Provide the (x, y) coordinate of the cell's center where the given text is located.  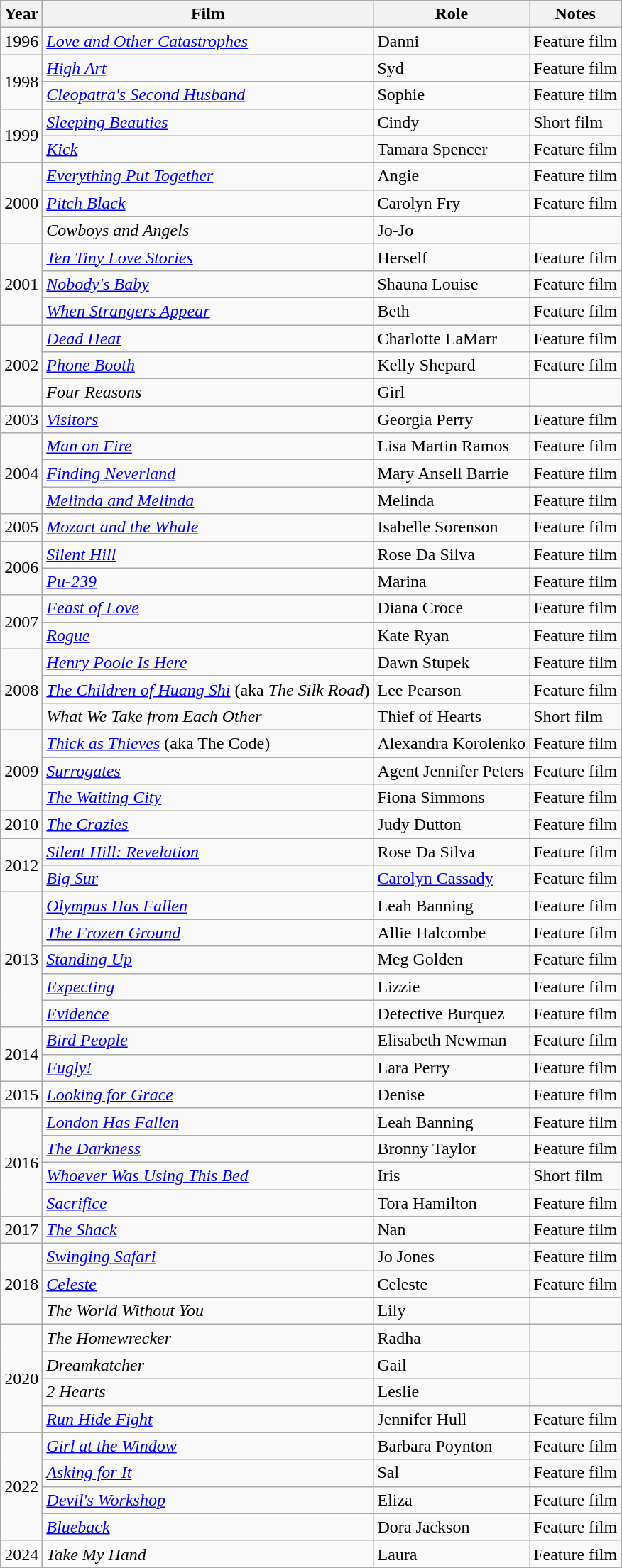
What We Take from Each Other (208, 716)
Barbara Poynton (452, 1446)
Nobody's Baby (208, 284)
Ten Tiny Love Stories (208, 257)
2012 (21, 865)
Elisabeth Newman (452, 1041)
Danni (452, 41)
Detective Burquez (452, 1014)
Eliza (452, 1500)
2020 (21, 1378)
Meg Golden (452, 960)
The Homewrecker (208, 1338)
Looking for Grace (208, 1095)
Phone Booth (208, 366)
1998 (21, 82)
Sacrifice (208, 1203)
Asking for It (208, 1473)
Standing Up (208, 960)
Agent Jennifer Peters (452, 770)
2004 (21, 473)
Cindy (452, 122)
Rogue (208, 635)
Jo-Jo (452, 230)
Carolyn Fry (452, 203)
Alexandra Korolenko (452, 743)
Dawn Stupek (452, 662)
2010 (21, 825)
The Crazies (208, 825)
2018 (21, 1284)
Bird People (208, 1041)
Lee Pearson (452, 689)
Jo Jones (452, 1257)
Thief of Hearts (452, 716)
2006 (21, 568)
Henry Poole Is Here (208, 662)
Expecting (208, 987)
Love and Other Catastrophes (208, 41)
Bronny Taylor (452, 1148)
1999 (21, 136)
Beth (452, 311)
Everything Put Together (208, 176)
Isabelle Sorenson (452, 527)
Judy Dutton (452, 825)
Man on Fire (208, 446)
Marina (452, 581)
Kelly Shepard (452, 366)
Laura (452, 1554)
Nan (452, 1230)
Melinda (452, 500)
Dreamkatcher (208, 1365)
Lizzie (452, 987)
Tamara Spencer (452, 149)
Four Reasons (208, 393)
Finding Neverland (208, 473)
Whoever Was Using This Bed (208, 1175)
Pitch Black (208, 203)
The Shack (208, 1230)
Kate Ryan (452, 635)
Sophie (452, 95)
1996 (21, 41)
Herself (452, 257)
The Darkness (208, 1148)
Sleeping Beauties (208, 122)
The World Without You (208, 1311)
Feast of Love (208, 608)
Cleopatra's Second Husband (208, 95)
Dead Heat (208, 339)
Film (208, 14)
Girl at the Window (208, 1446)
Role (452, 14)
Leslie (452, 1392)
Silent Hill (208, 554)
The Waiting City (208, 798)
2007 (21, 622)
The Children of Huang Shi (aka The Silk Road) (208, 689)
2015 (21, 1095)
The Frozen Ground (208, 933)
Pu-239 (208, 581)
Denise (452, 1095)
Gail (452, 1365)
2003 (21, 420)
Visitors (208, 420)
Olympus Has Fallen (208, 906)
Notes (575, 14)
2014 (21, 1054)
2002 (21, 366)
High Art (208, 68)
Lara Perry (452, 1068)
2017 (21, 1230)
Allie Halcombe (452, 933)
Radha (452, 1338)
Sal (452, 1473)
2022 (21, 1486)
2 Hearts (208, 1392)
Devil's Workshop (208, 1500)
Fiona Simmons (452, 798)
Tora Hamilton (452, 1203)
Angie (452, 176)
2024 (21, 1554)
Shauna Louise (452, 284)
Cowboys and Angels (208, 230)
Swinging Safari (208, 1257)
Thick as Thieves (aka The Code) (208, 743)
Kick (208, 149)
Fugly! (208, 1068)
Mary Ansell Barrie (452, 473)
Iris (452, 1175)
2009 (21, 770)
Lisa Martin Ramos (452, 446)
Syd (452, 68)
Surrogates (208, 770)
Blueback (208, 1527)
Mozart and the Whale (208, 527)
2016 (21, 1162)
Evidence (208, 1014)
Melinda and Melinda (208, 500)
Year (21, 14)
Girl (452, 393)
Georgia Perry (452, 420)
2008 (21, 689)
Jennifer Hull (452, 1419)
When Strangers Appear (208, 311)
2013 (21, 960)
Diana Croce (452, 608)
Dora Jackson (452, 1527)
Lily (452, 1311)
2000 (21, 203)
Silent Hill: Revelation (208, 852)
London Has Fallen (208, 1122)
2001 (21, 284)
2005 (21, 527)
Run Hide Fight (208, 1419)
Charlotte LaMarr (452, 339)
Take My Hand (208, 1554)
Carolyn Cassady (452, 879)
Big Sur (208, 879)
